From the cell containing the given text, extract its center point as (x, y) coordinate. 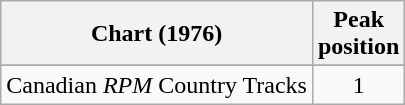
Canadian RPM Country Tracks (157, 85)
1 (358, 85)
Peakposition (358, 34)
Chart (1976) (157, 34)
